Locate the cell with the specified text and output its (x, y) center coordinate. 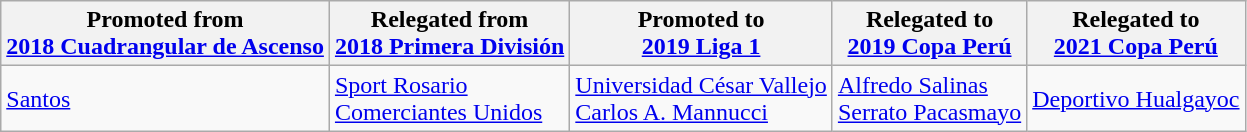
Santos (166, 98)
Universidad César Vallejo Carlos A. Mannucci (702, 98)
Deportivo Hualgayoc (1136, 98)
Relegated from2018 Primera División (449, 34)
Relegated to2019 Copa Perú (929, 34)
Sport Rosario Comerciantes Unidos (449, 98)
Promoted to2019 Liga 1 (702, 34)
Relegated to2021 Copa Perú (1136, 34)
Alfredo Salinas Serrato Pacasmayo (929, 98)
Promoted from2018 Cuadrangular de Ascenso (166, 34)
